Output the (x, y) coordinate of the center of the cell containing the given text.  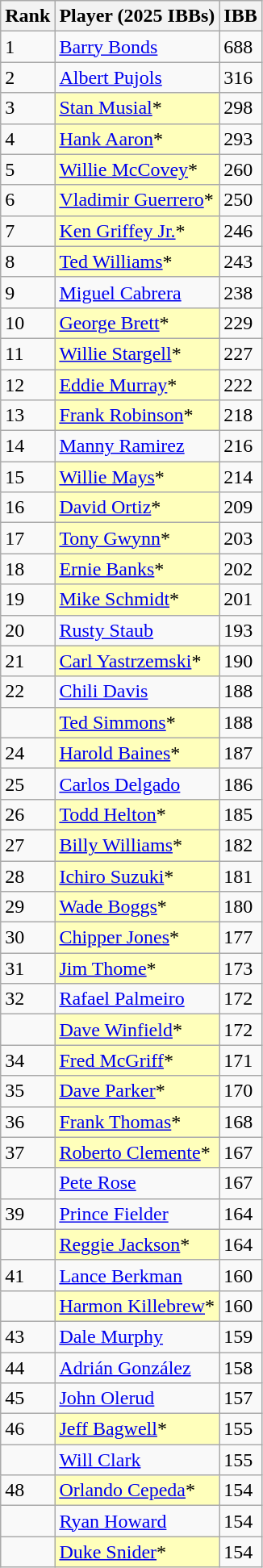
30 (27, 938)
Harmon Killebrew* (137, 1306)
25 (27, 784)
Willie McCovey* (137, 169)
12 (27, 385)
Jeff Bagwell* (137, 1429)
246 (240, 231)
Carlos Delgado (137, 784)
227 (240, 353)
293 (240, 139)
10 (27, 323)
Miguel Cabrera (137, 292)
Frank Thomas* (137, 1122)
173 (240, 968)
39 (27, 1214)
168 (240, 1122)
Mike Schmidt* (137, 600)
Duke Snider* (137, 1552)
243 (240, 261)
216 (240, 446)
157 (240, 1399)
201 (240, 600)
222 (240, 385)
187 (240, 753)
29 (27, 907)
Willie Mays* (137, 477)
Ryan Howard (137, 1521)
Billy Williams* (137, 845)
Vladimir Guerrero* (137, 200)
2 (27, 77)
Reggie Jackson* (137, 1244)
7 (27, 231)
Fred McGriff* (137, 1060)
180 (240, 907)
32 (27, 999)
21 (27, 661)
159 (240, 1336)
Barry Bonds (137, 47)
Chipper Jones* (137, 938)
17 (27, 538)
Prince Fielder (137, 1214)
Ted Williams* (137, 261)
181 (240, 876)
Willie Stargell* (137, 353)
27 (27, 845)
Rusty Staub (137, 630)
Chili Davis (137, 692)
18 (27, 569)
4 (27, 139)
Ichiro Suzuki* (137, 876)
Harold Baines* (137, 753)
37 (27, 1152)
209 (240, 508)
35 (27, 1091)
Rafael Palmeiro (137, 999)
171 (240, 1060)
36 (27, 1122)
Dave Winfield* (137, 1030)
688 (240, 47)
5 (27, 169)
24 (27, 753)
George Brett* (137, 323)
48 (27, 1491)
250 (240, 200)
Dave Parker* (137, 1091)
8 (27, 261)
19 (27, 600)
Wade Boggs* (137, 907)
9 (27, 292)
170 (240, 1091)
Eddie Murray* (137, 385)
13 (27, 416)
Stan Musial* (137, 108)
260 (240, 169)
22 (27, 692)
Rank (27, 16)
Tony Gwynn* (137, 538)
IBB (240, 16)
16 (27, 508)
Albert Pujols (137, 77)
Will Clark (137, 1460)
34 (27, 1060)
158 (240, 1368)
229 (240, 323)
185 (240, 814)
203 (240, 538)
Lance Berkman (137, 1275)
Adrián González (137, 1368)
3 (27, 108)
Dale Murphy (137, 1336)
Ted Simmons* (137, 722)
David Ortiz* (137, 508)
Ken Griffey Jr.* (137, 231)
218 (240, 416)
20 (27, 630)
26 (27, 814)
Hank Aaron* (137, 139)
Roberto Clemente* (137, 1152)
31 (27, 968)
15 (27, 477)
298 (240, 108)
6 (27, 200)
193 (240, 630)
45 (27, 1399)
Orlando Cepeda* (137, 1491)
202 (240, 569)
41 (27, 1275)
Jim Thome* (137, 968)
28 (27, 876)
Frank Robinson* (137, 416)
46 (27, 1429)
Todd Helton* (137, 814)
182 (240, 845)
Ernie Banks* (137, 569)
Player (2025 IBBs) (137, 16)
Carl Yastrzemski* (137, 661)
Manny Ramirez (137, 446)
11 (27, 353)
1 (27, 47)
14 (27, 446)
John Olerud (137, 1399)
177 (240, 938)
Pete Rose (137, 1183)
44 (27, 1368)
186 (240, 784)
316 (240, 77)
214 (240, 477)
190 (240, 661)
238 (240, 292)
43 (27, 1336)
